Determine the [x, y] coordinate at the center of the cell enclosing the given text.  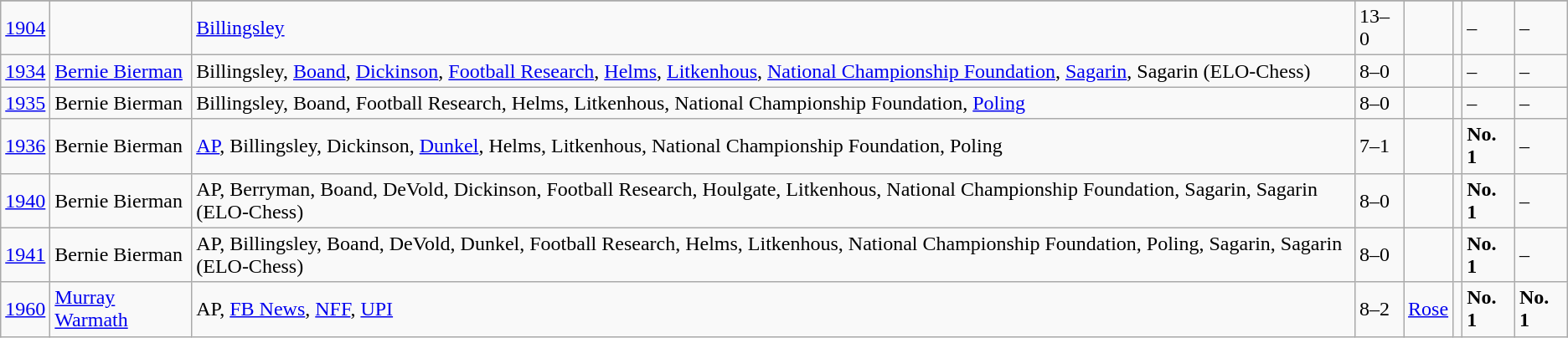
AP, Berryman, Boand, DeVold, Dickinson, Football Research, Houlgate, Litkenhous, National Championship Foundation, Sagarin, Sagarin (ELO-Chess) [774, 201]
8–2 [1380, 310]
Murray Warmath [121, 310]
1904 [25, 28]
1934 [25, 71]
AP, Billingsley, Boand, DeVold, Dunkel, Football Research, Helms, Litkenhous, National Championship Foundation, Poling, Sagarin, Sagarin (ELO-Chess) [774, 254]
1960 [25, 310]
13–0 [1380, 28]
Billingsley [774, 28]
1940 [25, 201]
1936 [25, 146]
AP, FB News, NFF, UPI [774, 310]
1935 [25, 103]
Billingsley, Boand, Dickinson, Football Research, Helms, Litkenhous, National Championship Foundation, Sagarin, Sagarin (ELO-Chess) [774, 71]
7–1 [1380, 146]
Rose [1429, 310]
Billingsley, Boand, Football Research, Helms, Litkenhous, National Championship Foundation, Poling [774, 103]
AP, Billingsley, Dickinson, Dunkel, Helms, Litkenhous, National Championship Foundation, Poling [774, 146]
1941 [25, 254]
